Extract the [X, Y] coordinate from the center of the cell holding the provided text.  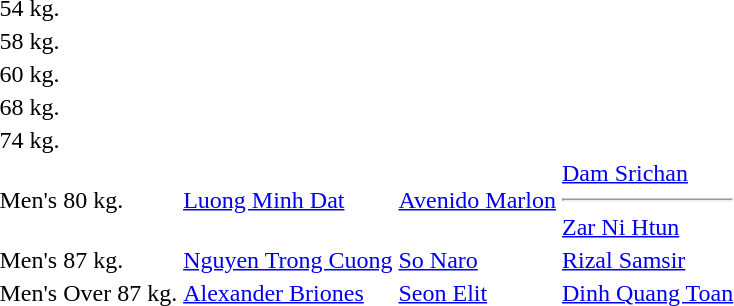
Nguyen Trong Cuong [288, 260]
So Naro [478, 260]
Avenido Marlon [478, 200]
Luong Minh Dat [288, 200]
